Pinpoint the cell where the given text exists, returning its (X, Y) midpoint coordinate. 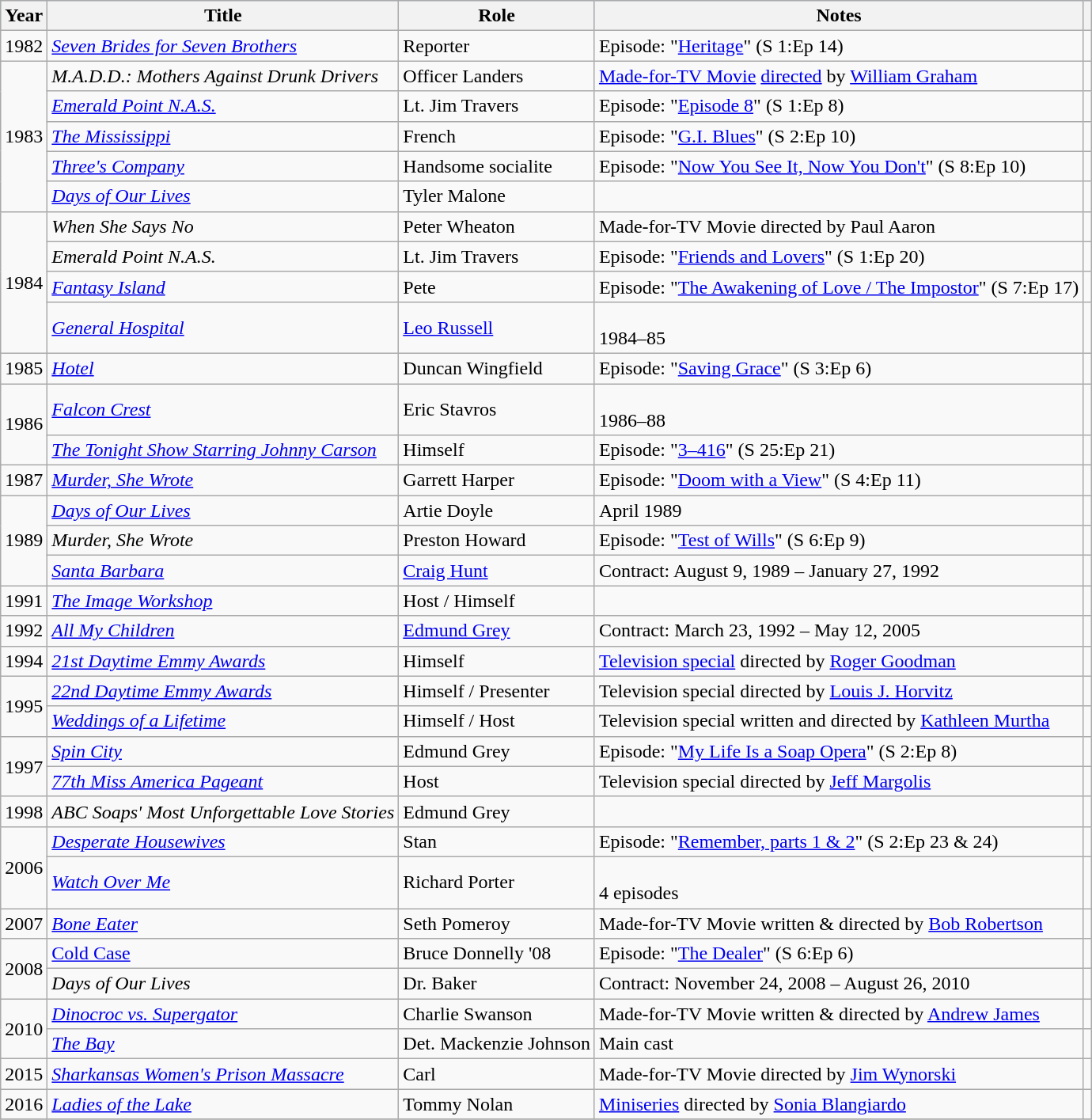
Episode: "Remember, parts 1 & 2" (S 2:Ep 23 & 24) (839, 841)
Role (497, 16)
Made-for-TV Movie directed by William Graham (839, 76)
Episode: "My Life Is a Soap Opera" (S 2:Ep 8) (839, 751)
22nd Daytime Emmy Awards (223, 691)
Weddings of a Lifetime (223, 721)
When She Says No (223, 226)
Preston Howard (497, 541)
1984–85 (839, 328)
Miniseries directed by Sonia Blangiardo (839, 1104)
Reporter (497, 46)
Episode: "Now You See It, Now You Don't" (S 8:Ep 10) (839, 166)
Falcon Crest (223, 408)
1997 (24, 766)
Title (223, 16)
Three's Company (223, 166)
Eric Stavros (497, 408)
ABC Soaps' Most Unforgettable Love Stories (223, 811)
Made-for-TV Movie written & directed by Andrew James (839, 1014)
Cold Case (223, 954)
Host (497, 781)
Episode: "The Dealer" (S 6:Ep 6) (839, 954)
Peter Wheaton (497, 226)
Himself / Host (497, 721)
Host / Himself (497, 601)
Episode: "The Awakening of Love / The Impostor" (S 7:Ep 17) (839, 287)
1984 (24, 282)
Year (24, 16)
Carl (497, 1074)
Main cast (839, 1044)
Ladies of the Lake (223, 1104)
Episode: "3–416" (S 25:Ep 21) (839, 450)
Seven Brides for Seven Brothers (223, 46)
1983 (24, 136)
Tyler Malone (497, 196)
Duncan Wingfield (497, 368)
Pete (497, 287)
Desperate Housewives (223, 841)
Contract: November 24, 2008 – August 26, 2010 (839, 984)
1992 (24, 631)
Bone Eater (223, 924)
Craig Hunt (497, 571)
Made-for-TV Movie directed by Jim Wynorski (839, 1074)
Television special directed by Jeff Margolis (839, 781)
21st Daytime Emmy Awards (223, 661)
2007 (24, 924)
2015 (24, 1074)
1987 (24, 480)
Officer Landers (497, 76)
Episode: "Friends and Lovers" (S 1:Ep 20) (839, 256)
April 1989 (839, 511)
Notes (839, 16)
Himself / Presenter (497, 691)
Television special directed by Louis J. Horvitz (839, 691)
The Bay (223, 1044)
Seth Pomeroy (497, 924)
Made-for-TV Movie directed by Paul Aaron (839, 226)
1989 (24, 541)
Episode: "Episode 8" (S 1:Ep 8) (839, 106)
Stan (497, 841)
1998 (24, 811)
Det. Mackenzie Johnson (497, 1044)
Leo Russell (497, 328)
Charlie Swanson (497, 1014)
1986–88 (839, 408)
Fantasy Island (223, 287)
Episode: "Test of Wills" (S 6:Ep 9) (839, 541)
The Tonight Show Starring Johnny Carson (223, 450)
Richard Porter (497, 882)
Television special written and directed by Kathleen Murtha (839, 721)
2010 (24, 1029)
Contract: August 9, 1989 – January 27, 1992 (839, 571)
Artie Doyle (497, 511)
1995 (24, 706)
Contract: March 23, 1992 – May 12, 2005 (839, 631)
1991 (24, 601)
All My Children (223, 631)
Santa Barbara (223, 571)
Watch Over Me (223, 882)
2016 (24, 1104)
Tommy Nolan (497, 1104)
4 episodes (839, 882)
Dr. Baker (497, 984)
Dinocroc vs. Supergator (223, 1014)
1982 (24, 46)
Episode: "Doom with a View" (S 4:Ep 11) (839, 480)
Episode: "G.I. Blues" (S 2:Ep 10) (839, 136)
Garrett Harper (497, 480)
M.A.D.D.: Mothers Against Drunk Drivers (223, 76)
Bruce Donnelly '08 (497, 954)
Episode: "Saving Grace" (S 3:Ep 6) (839, 368)
Spin City (223, 751)
General Hospital (223, 328)
2008 (24, 969)
1986 (24, 424)
French (497, 136)
Television special directed by Roger Goodman (839, 661)
Episode: "Heritage" (S 1:Ep 14) (839, 46)
1985 (24, 368)
Handsome socialite (497, 166)
77th Miss America Pageant (223, 781)
The Mississippi (223, 136)
2006 (24, 868)
Made-for-TV Movie written & directed by Bob Robertson (839, 924)
1994 (24, 661)
Hotel (223, 368)
The Image Workshop (223, 601)
Sharkansas Women's Prison Massacre (223, 1074)
